For the text-containing cell, return its midpoint in (X, Y) coordinate format. 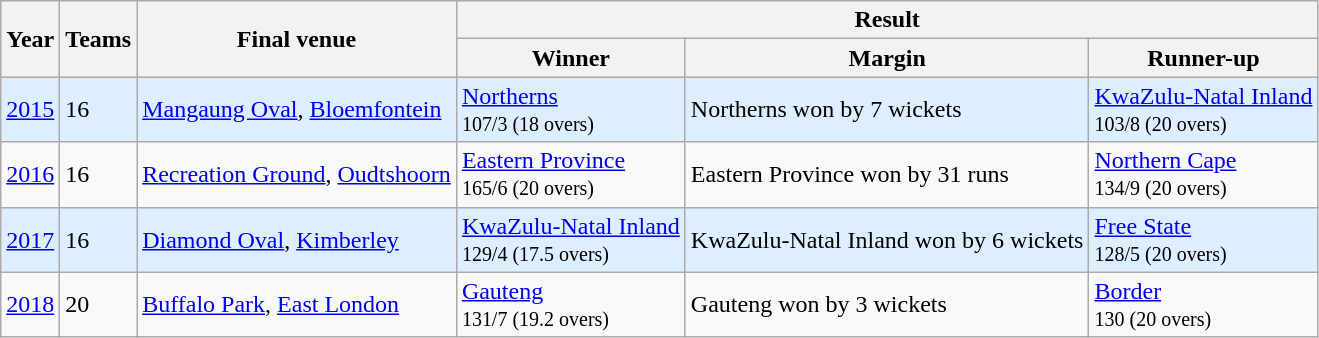
Final venue (297, 39)
Eastern Province won by 31 runs (887, 174)
Year (30, 39)
KwaZulu-Natal Inland103/8 (20 overs) (1204, 110)
Teams (98, 39)
2015 (30, 110)
2016 (30, 174)
Winner (570, 58)
Margin (887, 58)
2018 (30, 304)
Result (887, 20)
Mangaung Oval, Bloemfontein (297, 110)
Gauteng131/7 (19.2 overs) (570, 304)
Northerns won by 7 wickets (887, 110)
Runner-up (1204, 58)
20 (98, 304)
Recreation Ground, Oudtshoorn (297, 174)
Border130 (20 overs) (1204, 304)
Buffalo Park, East London (297, 304)
Northerns107/3 (18 overs) (570, 110)
Free State128/5 (20 overs) (1204, 240)
Eastern Province165/6 (20 overs) (570, 174)
Northern Cape134/9 (20 overs) (1204, 174)
Diamond Oval, Kimberley (297, 240)
KwaZulu-Natal Inland won by 6 wickets (887, 240)
KwaZulu-Natal Inland129/4 (17.5 overs) (570, 240)
2017 (30, 240)
Gauteng won by 3 wickets (887, 304)
